Locate the cell with the specified text and output its [X, Y] center coordinate. 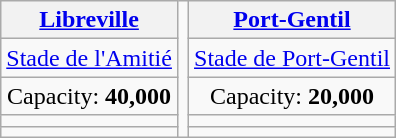
Capacity: 40,000 [90, 96]
Capacity: 20,000 [292, 96]
Libreville [90, 20]
Stade de Port-Gentil [292, 58]
Port-Gentil [292, 20]
Stade de l'Amitié [90, 58]
